Search for the cell housing the specified text and yield its [x, y] center coordinate. 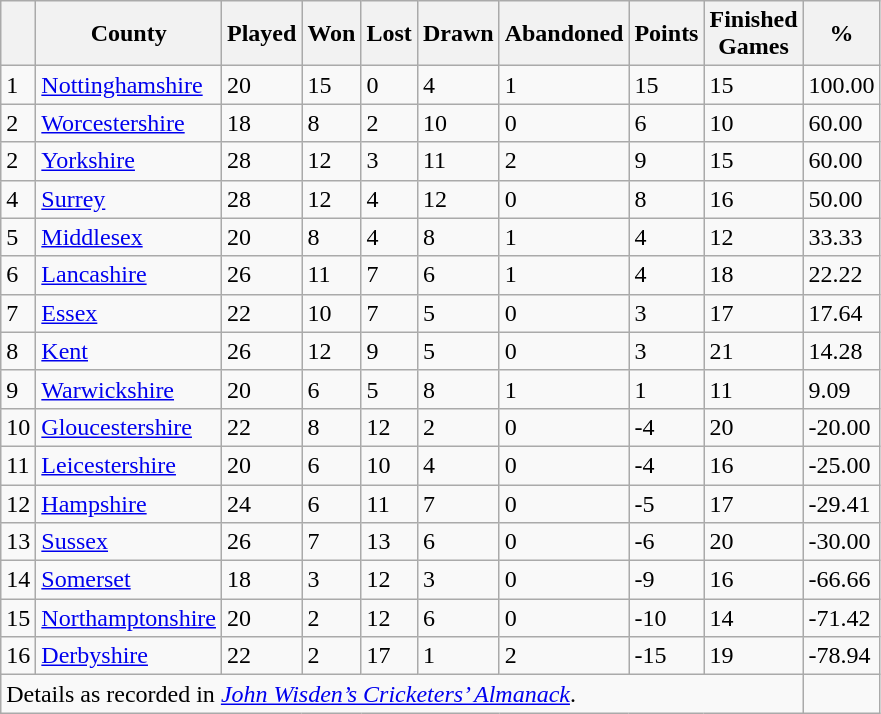
Won [332, 34]
-29.41 [842, 503]
-30.00 [842, 542]
-71.42 [842, 618]
Worcestershire [129, 123]
Details as recorded in John Wisden’s Cricketers’ Almanack. [402, 694]
-78.94 [842, 656]
17.64 [842, 313]
Sussex [129, 542]
Lancashire [129, 275]
22.22 [842, 275]
-20.00 [842, 427]
9.09 [842, 389]
Kent [129, 351]
-9 [666, 580]
Abandoned [564, 34]
Yorkshire [129, 161]
Hampshire [129, 503]
100.00 [842, 85]
Played [262, 34]
Leicestershire [129, 465]
Drawn [458, 34]
-25.00 [842, 465]
-66.66 [842, 580]
24 [262, 503]
Lost [389, 34]
FinishedGames [754, 34]
Essex [129, 313]
33.33 [842, 237]
% [842, 34]
19 [754, 656]
-15 [666, 656]
Warwickshire [129, 389]
Nottinghamshire [129, 85]
Gloucestershire [129, 427]
14.28 [842, 351]
Derbyshire [129, 656]
County [129, 34]
-6 [666, 542]
Northamptonshire [129, 618]
Somerset [129, 580]
Surrey [129, 199]
Middlesex [129, 237]
-5 [666, 503]
50.00 [842, 199]
Points [666, 34]
21 [754, 351]
-10 [666, 618]
